Search for the cell housing the specified text and yield its (x, y) center coordinate. 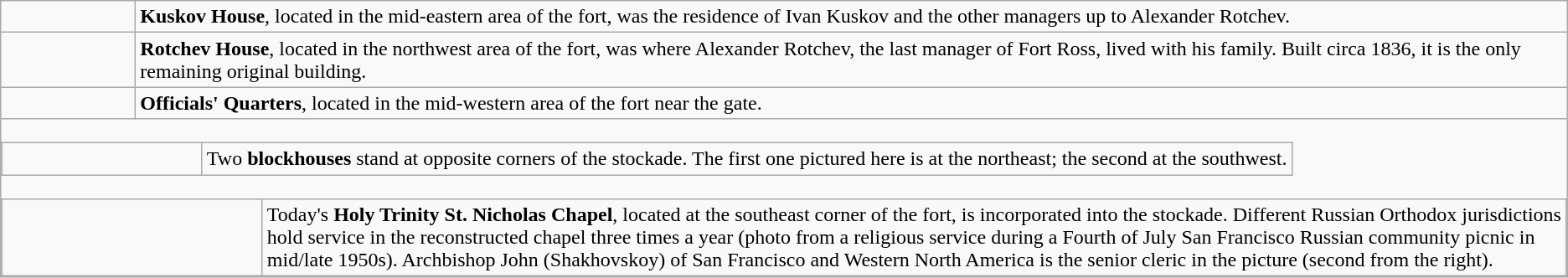
Kuskov House, located in the mid-eastern area of the fort, was the residence of Ivan Kuskov and the other managers up to Alexander Rotchev. (851, 17)
Officials' Quarters, located in the mid-western area of the fort near the gate. (851, 103)
